Find where the given text appears and provide that cell's center as (x, y) coordinate. 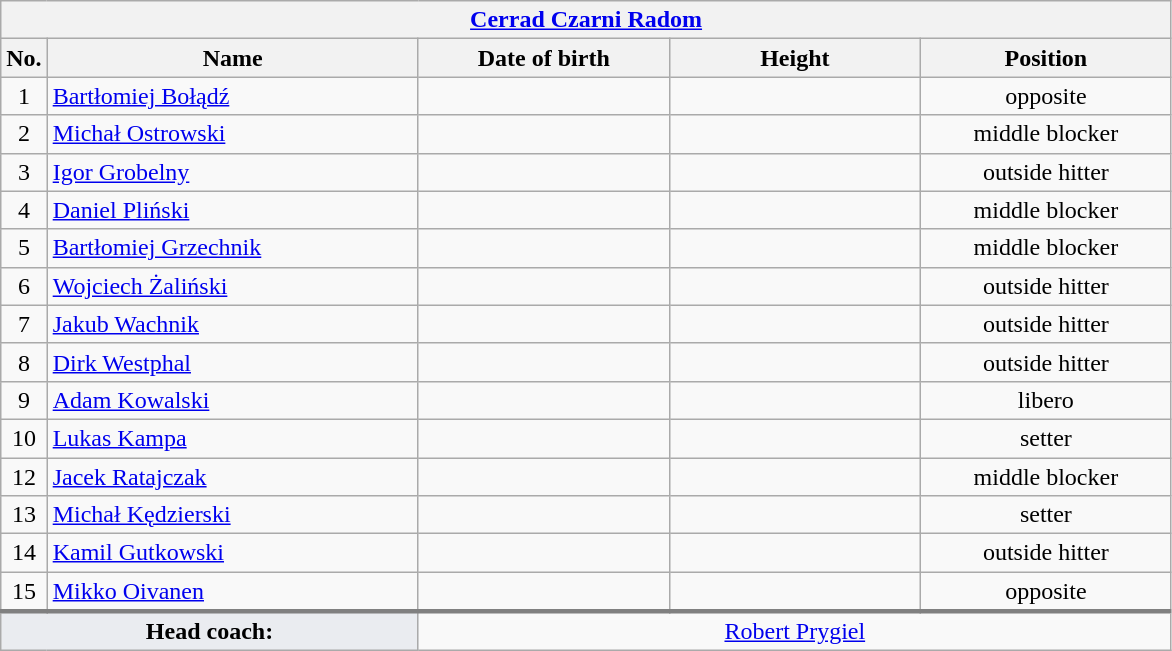
Lukas Kampa (232, 438)
Mikko Oivanen (232, 592)
Igor Grobelny (232, 172)
Dirk Westphal (232, 362)
9 (24, 400)
5 (24, 248)
Michał Kędzierski (232, 515)
Bartłomiej Grzechnik (232, 248)
3 (24, 172)
2 (24, 134)
Michał Ostrowski (232, 134)
14 (24, 553)
No. (24, 58)
Daniel Pliński (232, 210)
10 (24, 438)
Head coach: (210, 631)
1 (24, 96)
Wojciech Żaliński (232, 286)
Cerrad Czarni Radom (586, 20)
12 (24, 477)
Name (232, 58)
7 (24, 324)
Height (794, 58)
Jakub Wachnik (232, 324)
8 (24, 362)
Date of birth (544, 58)
Bartłomiej Bołądź (232, 96)
4 (24, 210)
13 (24, 515)
6 (24, 286)
Robert Prygiel (794, 631)
libero (1046, 400)
Jacek Ratajczak (232, 477)
Adam Kowalski (232, 400)
Kamil Gutkowski (232, 553)
Position (1046, 58)
15 (24, 592)
